Determine the (X, Y) coordinate at the center of the cell enclosing the given text.  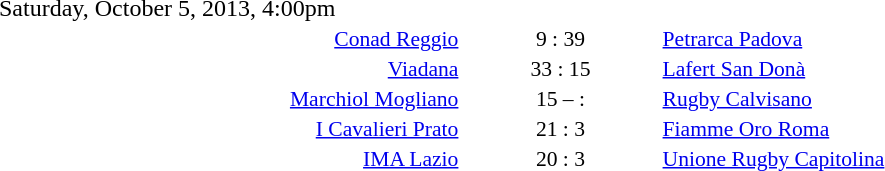
33 : 15 (560, 68)
9 : 39 (560, 38)
21 : 3 (560, 128)
15 – : (560, 98)
